Provide the (x, y) coordinate of the cell's center where the given text is located.  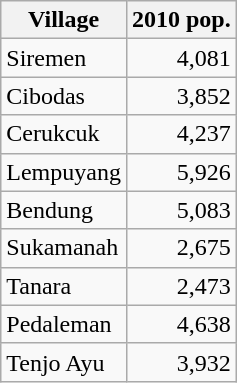
3,852 (181, 96)
5,926 (181, 172)
Cerukcuk (64, 134)
Siremen (64, 58)
3,932 (181, 362)
Cibodas (64, 96)
4,638 (181, 324)
Tanara (64, 286)
Sukamanah (64, 248)
4,081 (181, 58)
2010 pop. (181, 20)
Lempuyang (64, 172)
5,083 (181, 210)
2,675 (181, 248)
Bendung (64, 210)
Village (64, 20)
Tenjo Ayu (64, 362)
2,473 (181, 286)
4,237 (181, 134)
Pedaleman (64, 324)
